Scan for the cell matching the given text and deliver its [x, y] coordinate at center. 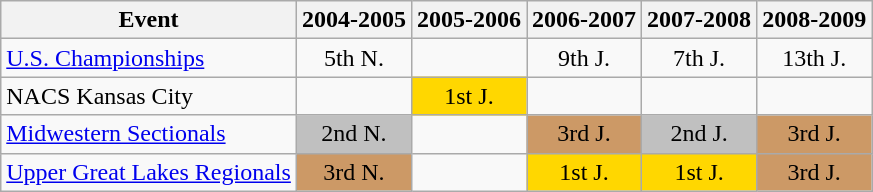
9th J. [584, 58]
Midwestern Sectionals [149, 134]
2nd N. [354, 134]
3rd N. [354, 172]
7th J. [700, 58]
U.S. Championships [149, 58]
Upper Great Lakes Regionals [149, 172]
2007-2008 [700, 20]
13th J. [814, 58]
Event [149, 20]
2004-2005 [354, 20]
5th N. [354, 58]
2005-2006 [468, 20]
2006-2007 [584, 20]
NACS Kansas City [149, 96]
2nd J. [700, 134]
2008-2009 [814, 20]
